Pinpoint the cell where the given text exists, returning its (x, y) midpoint coordinate. 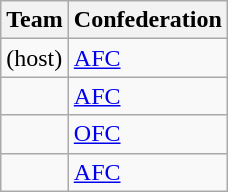
Team (35, 20)
Confederation (148, 20)
OFC (148, 134)
(host) (35, 58)
